Return the [x, y] coordinate for the center point of the cell that contains the specified text.  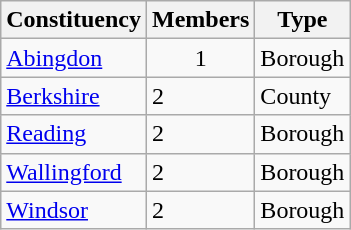
Constituency [74, 20]
Reading [74, 134]
Abingdon [74, 58]
Type [302, 20]
Wallingford [74, 172]
Windsor [74, 210]
1 [200, 58]
Members [200, 20]
Berkshire [74, 96]
County [302, 96]
